Identify which cell holds the provided text, then report its [X, Y] central coordinate. 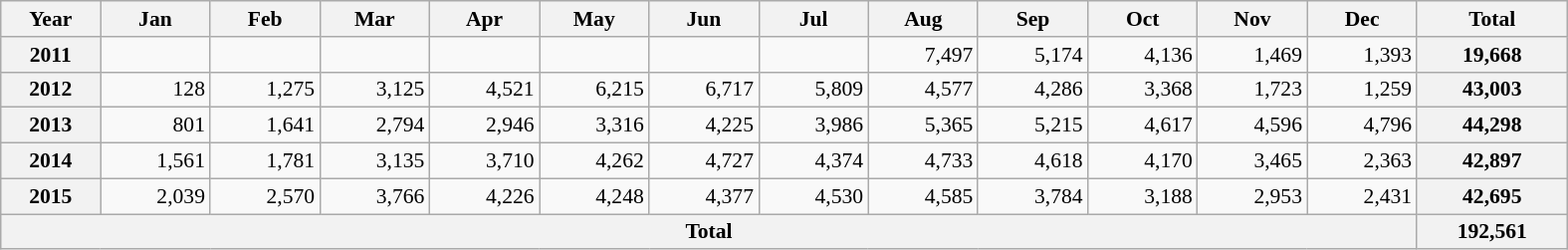
1,781 [265, 161]
4,262 [594, 161]
2,039 [155, 196]
801 [155, 125]
4,225 [704, 125]
Jul [813, 19]
42,897 [1491, 161]
4,530 [813, 196]
4,521 [484, 90]
43,003 [1491, 90]
2014 [51, 161]
2,953 [1252, 196]
4,733 [923, 161]
2011 [51, 55]
42,695 [1491, 196]
Feb [265, 19]
3,125 [374, 90]
5,174 [1032, 55]
5,365 [923, 125]
1,259 [1362, 90]
44,298 [1491, 125]
1,393 [1362, 55]
3,316 [594, 125]
1,469 [1252, 55]
Jun [704, 19]
4,617 [1143, 125]
3,710 [484, 161]
2,570 [265, 196]
128 [155, 90]
2015 [51, 196]
Mar [374, 19]
1,723 [1252, 90]
7,497 [923, 55]
2,794 [374, 125]
2013 [51, 125]
3,188 [1143, 196]
19,668 [1491, 55]
2012 [51, 90]
1,275 [265, 90]
4,136 [1143, 55]
Dec [1362, 19]
3,986 [813, 125]
Sep [1032, 19]
4,170 [1143, 161]
4,585 [923, 196]
Nov [1252, 19]
2,946 [484, 125]
3,465 [1252, 161]
4,596 [1252, 125]
3,784 [1032, 196]
1,561 [155, 161]
4,377 [704, 196]
3,766 [374, 196]
Apr [484, 19]
Oct [1143, 19]
4,618 [1032, 161]
4,796 [1362, 125]
2,363 [1362, 161]
2,431 [1362, 196]
4,286 [1032, 90]
192,561 [1491, 232]
1,641 [265, 125]
Aug [923, 19]
3,368 [1143, 90]
4,248 [594, 196]
May [594, 19]
3,135 [374, 161]
5,809 [813, 90]
6,215 [594, 90]
4,577 [923, 90]
5,215 [1032, 125]
Jan [155, 19]
6,717 [704, 90]
4,727 [704, 161]
4,226 [484, 196]
4,374 [813, 161]
Year [51, 19]
